Find where the given text appears and provide that cell's center as [x, y] coordinate. 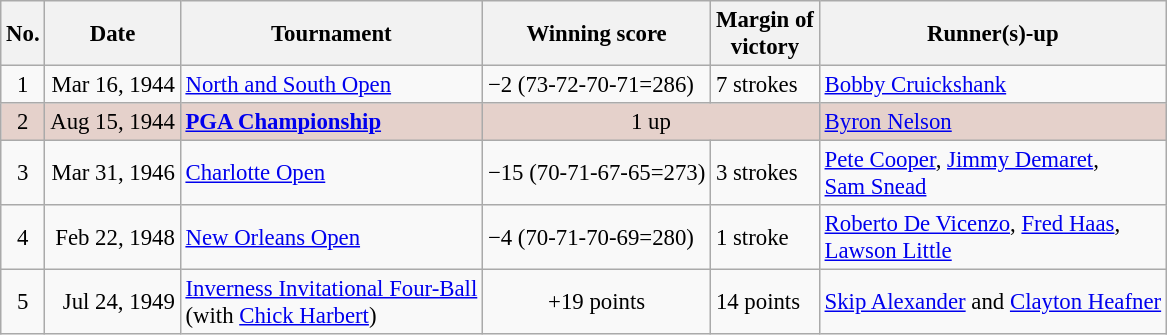
3 strokes [766, 174]
−2 (73-72-70-71=286) [597, 85]
−4 (70-71-70-69=280) [597, 238]
3 [23, 174]
14 points [766, 302]
Bobby Cruickshank [992, 85]
Charlotte Open [331, 174]
Date [112, 34]
Aug 15, 1944 [112, 122]
Mar 31, 1946 [112, 174]
Roberto De Vicenzo, Fred Haas, Lawson Little [992, 238]
PGA Championship [331, 122]
−15 (70-71-67-65=273) [597, 174]
Byron Nelson [992, 122]
1 up [652, 122]
+19 points [597, 302]
Skip Alexander and Clayton Heafner [992, 302]
7 strokes [766, 85]
Winning score [597, 34]
Runner(s)-up [992, 34]
Jul 24, 1949 [112, 302]
5 [23, 302]
Mar 16, 1944 [112, 85]
Tournament [331, 34]
Pete Cooper, Jimmy Demaret, Sam Snead [992, 174]
1 [23, 85]
1 stroke [766, 238]
North and South Open [331, 85]
Inverness Invitational Four-Ball(with Chick Harbert) [331, 302]
2 [23, 122]
Margin ofvictory [766, 34]
No. [23, 34]
New Orleans Open [331, 238]
4 [23, 238]
Feb 22, 1948 [112, 238]
